Detect which cell encompasses the target text, then output its (x, y) center coordinate. 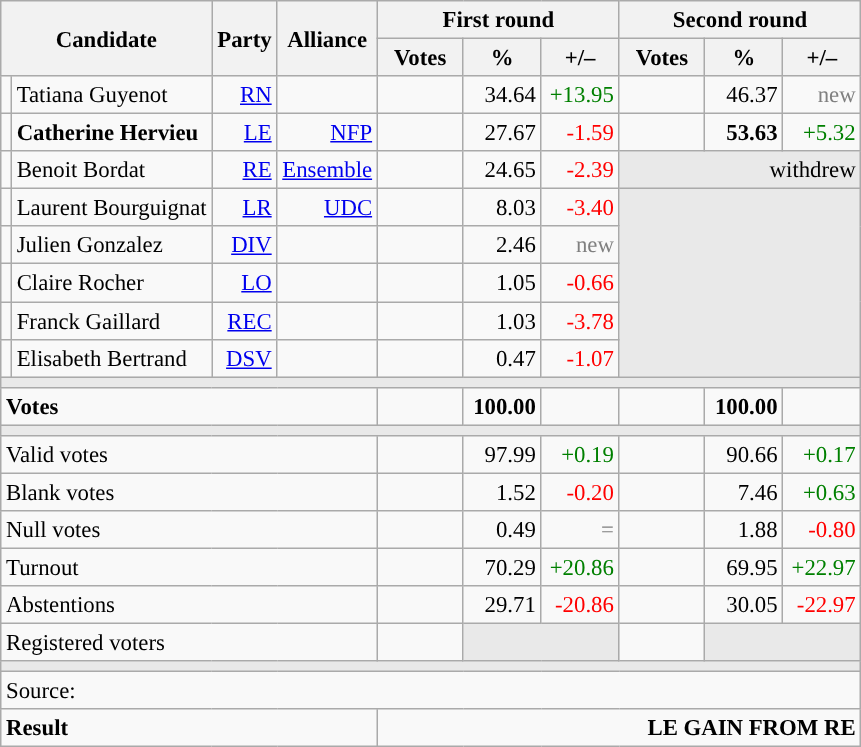
RE (244, 170)
Abstentions (190, 605)
-1.07 (580, 358)
withdrew (740, 170)
7.46 (744, 492)
Ensemble (327, 170)
UDC (327, 208)
1.52 (502, 492)
LR (244, 208)
-22.97 (822, 605)
Blank votes (190, 492)
Valid votes (190, 455)
Elisabeth Bertrand (112, 358)
-2.39 (580, 170)
Laurent Bourguignat (112, 208)
DIV (244, 245)
70.29 (502, 567)
Candidate (106, 38)
+20.86 (580, 567)
Party (244, 38)
Turnout (190, 567)
0.49 (502, 530)
97.99 (502, 455)
NFP (327, 133)
46.37 (744, 95)
Tatiana Guyenot (112, 95)
-20.86 (580, 605)
+13.95 (580, 95)
LE (244, 133)
90.66 (744, 455)
REC (244, 321)
Registered voters (190, 643)
30.05 (744, 605)
1.05 (502, 283)
1.03 (502, 321)
+0.63 (822, 492)
69.95 (744, 567)
24.65 (502, 170)
Catherine Hervieu (112, 133)
+0.17 (822, 455)
Julien Gonzalez (112, 245)
Alliance (327, 38)
53.63 (744, 133)
-3.40 (580, 208)
-0.20 (580, 492)
1.88 (744, 530)
-0.80 (822, 530)
8.03 (502, 208)
LE GAIN FROM RE (619, 728)
First round (498, 20)
Benoit Bordat (112, 170)
Second round (740, 20)
0.47 (502, 358)
LO (244, 283)
29.71 (502, 605)
RN (244, 95)
-3.78 (580, 321)
+22.97 (822, 567)
DSV (244, 358)
34.64 (502, 95)
-1.59 (580, 133)
Source: (431, 691)
Franck Gaillard (112, 321)
Null votes (190, 530)
27.67 (502, 133)
+0.19 (580, 455)
= (580, 530)
Result (190, 728)
Claire Rocher (112, 283)
-0.66 (580, 283)
2.46 (502, 245)
+5.32 (822, 133)
